Locate the cell with the specified text and output its [X, Y] center coordinate. 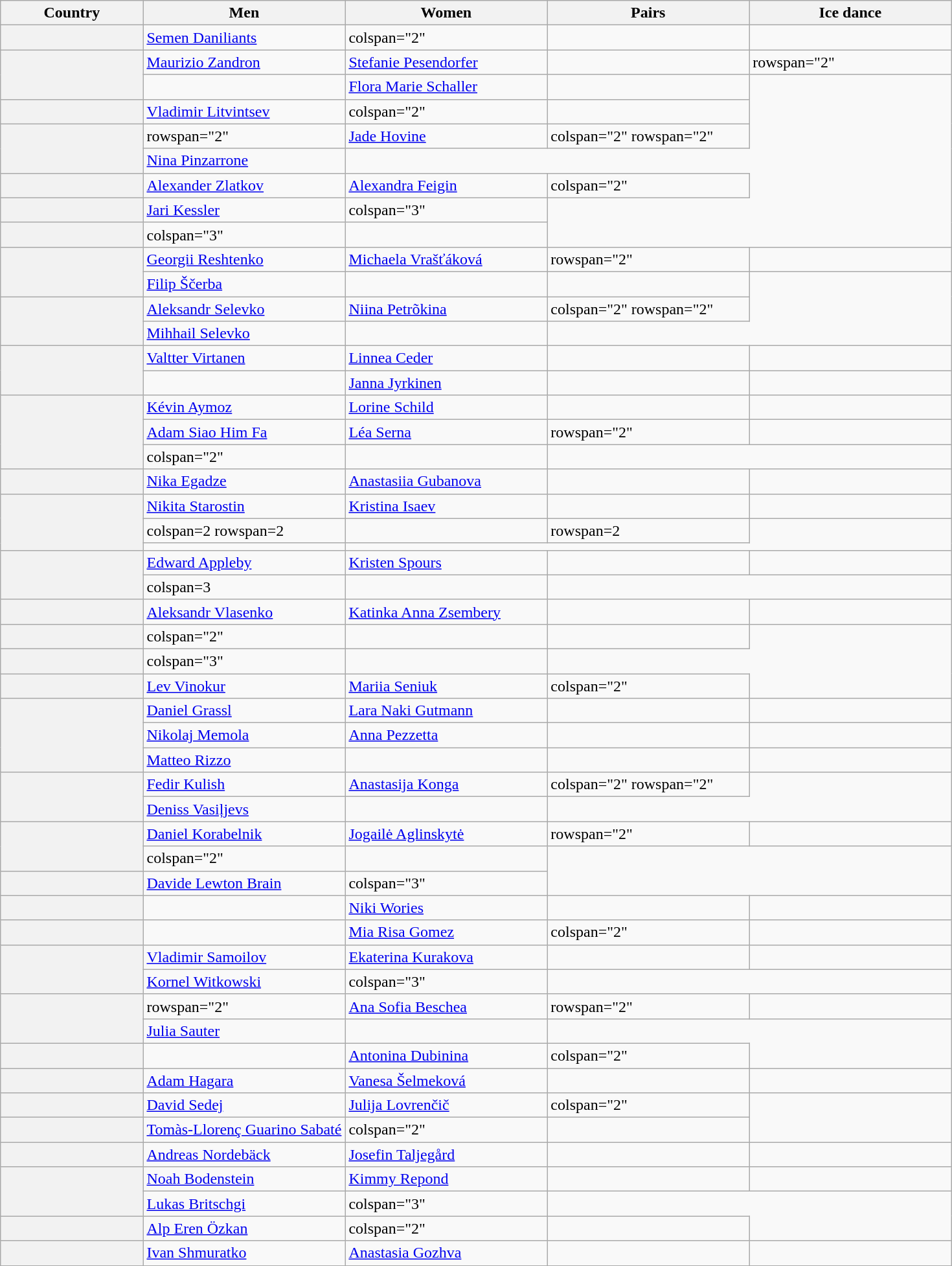
Aleksandr Selevko [244, 309]
Tomàs-Llorenç Guarino Sabaté [244, 1130]
Daniel Grassl [244, 711]
Women [446, 13]
Adam Siao Him Fa [244, 432]
Jari Kessler [244, 210]
Anna Pezzetta [446, 735]
Ice dance [850, 13]
Anastasiia Gubanova [446, 481]
Aleksandr Vlasenko [244, 612]
Valtter Virtanen [244, 358]
Mihhail Selevko [244, 334]
Anastasija Konga [446, 785]
Pairs [648, 13]
Edward Appleby [244, 562]
Jogailė Aglinskytė [446, 834]
Fedir Kulish [244, 785]
Georgii Reshtenko [244, 259]
David Sedej [244, 1105]
Kévin Aymoz [244, 408]
Lara Naki Gutmann [446, 711]
Nikolaj Memola [244, 735]
Lukas Britschgi [244, 1204]
Nika Egadze [244, 481]
Jade Hovine [446, 136]
Semen Daniliants [244, 38]
Matteo Rizzo [244, 760]
Adam Hagara [244, 1080]
Anastasia Gozhva [446, 1253]
rowspan=2 [648, 531]
Léa Serna [446, 432]
Ana Sofia Beschea [446, 1006]
Niki Wories [446, 908]
colspan=3 [244, 587]
Vanesa Šelmeková [446, 1080]
Vladimir Litvintsev [244, 111]
Mariia Seniuk [446, 686]
colspan=2 rowspan=2 [244, 531]
Janna Jyrkinen [446, 383]
Vladimir Samoilov [244, 957]
Julija Lovrenčič [446, 1105]
Ivan Shmuratko [244, 1253]
Kristen Spours [446, 562]
Alexander Zlatkov [244, 185]
Andreas Nordebäck [244, 1155]
Kornel Witkowski [244, 982]
Nikita Starostin [244, 506]
Kimmy Repond [446, 1179]
Country [72, 13]
Kristina Isaev [446, 506]
Katinka Anna Zsembery [446, 612]
Davide Lewton Brain [244, 883]
Deniss Vasiļjevs [244, 809]
Niina Petrõkina [446, 309]
Julia Sauter [244, 1031]
Lev Vinokur [244, 686]
Maurizio Zandron [244, 62]
Filip Ščerba [244, 284]
Nina Pinzarrone [244, 161]
Stefanie Pesendorfer [446, 62]
Josefin Taljegård [446, 1155]
Lorine Schild [446, 408]
Michaela Vrašťáková [446, 259]
Flora Marie Schaller [446, 87]
Alexandra Feigin [446, 185]
Linnea Ceder [446, 358]
Noah Bodenstein [244, 1179]
Alp Eren Özkan [244, 1228]
Mia Risa Gomez [446, 932]
Ekaterina Kurakova [446, 957]
Antonina Dubinina [446, 1055]
Men [244, 13]
Daniel Korabelnik [244, 834]
